Provide the [x, y] coordinate of the cell's center where the given text is located.  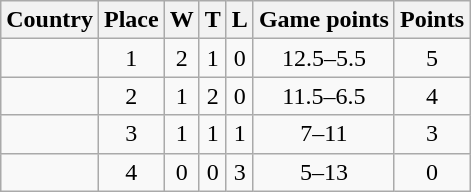
Country [50, 20]
11.5–6.5 [324, 96]
7–11 [324, 134]
12.5–5.5 [324, 58]
W [182, 20]
L [240, 20]
T [212, 20]
5 [432, 58]
Points [432, 20]
5–13 [324, 172]
Game points [324, 20]
Place [131, 20]
